Return the (x, y) coordinate for the center point of the cell that contains the specified text.  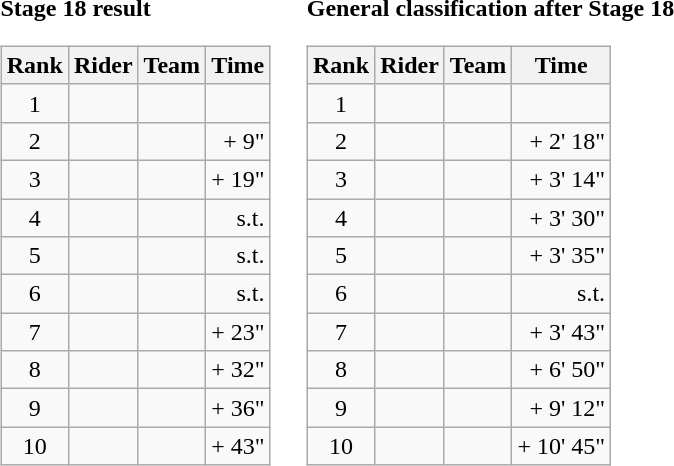
+ 3' 35" (562, 256)
+ 3' 14" (562, 179)
+ 10' 45" (562, 446)
+ 36" (238, 408)
+ 23" (238, 332)
+ 19" (238, 179)
+ 3' 30" (562, 217)
+ 43" (238, 446)
+ 2' 18" (562, 141)
+ 32" (238, 370)
+ 9" (238, 141)
+ 9' 12" (562, 408)
+ 3' 43" (562, 332)
+ 6' 50" (562, 370)
